Extract the (x, y) coordinate from the center of the cell holding the provided text.  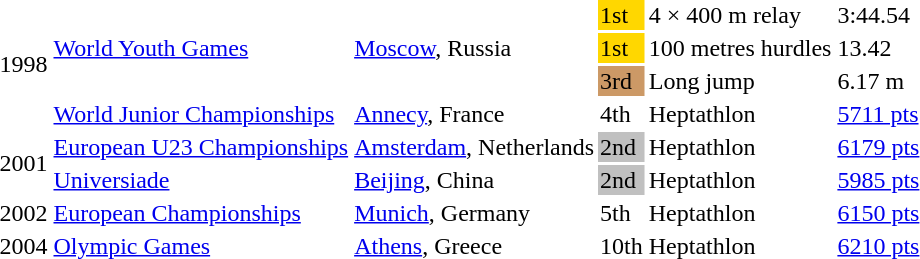
4th (622, 114)
European U23 Championships (201, 147)
Universiade (201, 180)
5th (622, 213)
Munich, Germany (474, 213)
European Championships (201, 213)
Annecy, France (474, 114)
Amsterdam, Netherlands (474, 147)
Moscow, Russia (474, 48)
World Junior Championships (201, 114)
100 metres hurdles (740, 48)
3rd (622, 81)
Long jump (740, 81)
4 × 400 m relay (740, 15)
World Youth Games (201, 48)
Beijing, China (474, 180)
